Capture the cell that displays the provided text and extract its (X, Y) central coordinate. 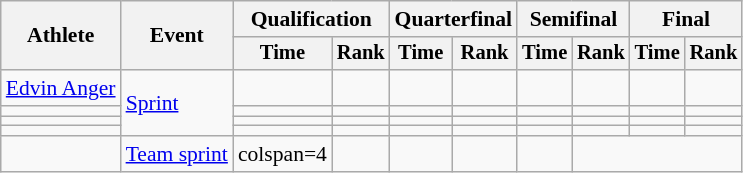
Sprint (177, 103)
Quarterfinal (454, 19)
Athlete (61, 36)
Qualification (312, 19)
Event (177, 36)
Edvin Anger (61, 88)
colspan=4 (282, 154)
Final (686, 19)
Team sprint (177, 154)
Semifinal (573, 19)
